Detect which cell encompasses the target text, then output its [X, Y] center coordinate. 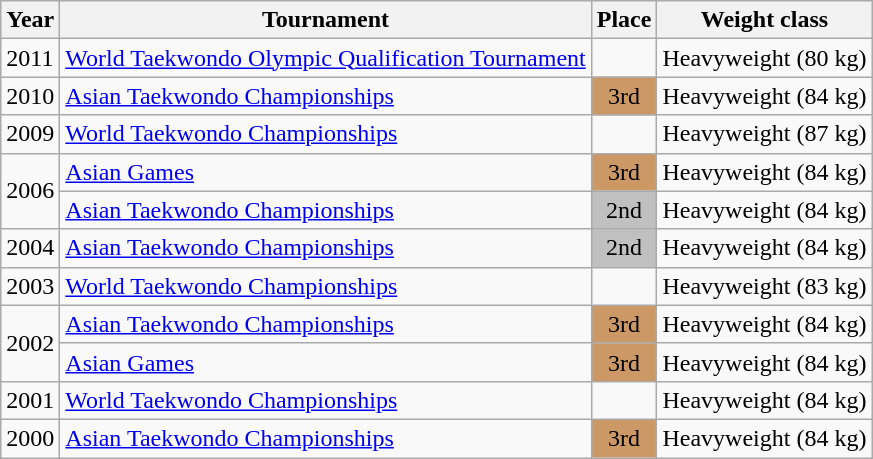
2009 [30, 134]
2001 [30, 400]
Tournament [326, 20]
2003 [30, 286]
2004 [30, 248]
Heavyweight (83 kg) [764, 286]
Year [30, 20]
World Taekwondo Olympic Qualification Tournament [326, 58]
2011 [30, 58]
Heavyweight (80 kg) [764, 58]
2006 [30, 191]
Heavyweight (87 kg) [764, 134]
Place [624, 20]
2002 [30, 343]
2010 [30, 96]
Weight class [764, 20]
2000 [30, 438]
